Pinpoint the cell where the given text exists, returning its [X, Y] midpoint coordinate. 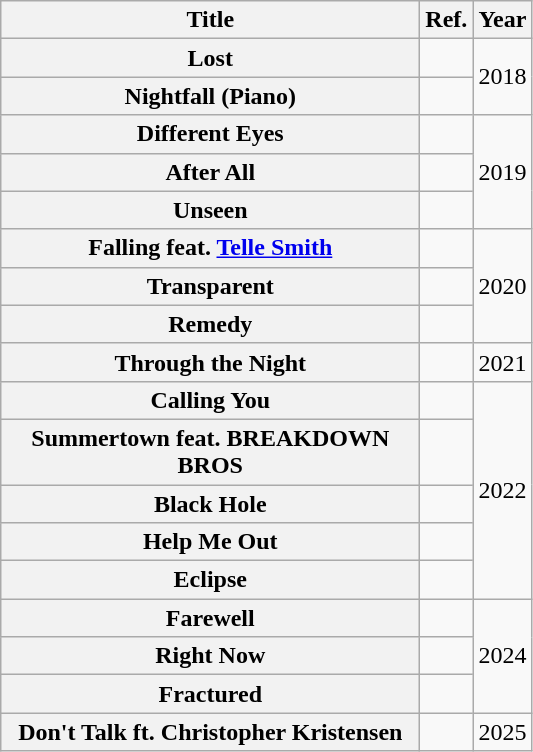
Nightfall (Piano) [210, 96]
Help Me Out [210, 542]
2018 [502, 77]
Right Now [210, 656]
Unseen [210, 210]
Remedy [210, 324]
Year [502, 20]
2021 [502, 362]
Lost [210, 58]
Farewell [210, 618]
2024 [502, 656]
2022 [502, 490]
Transparent [210, 286]
Summertown feat. BREAKDOWN BROS [210, 452]
2020 [502, 286]
Eclipse [210, 580]
Don't Talk ft. Christopher Kristensen [210, 732]
2019 [502, 172]
2025 [502, 732]
Different Eyes [210, 134]
Black Hole [210, 503]
Ref. [446, 20]
Calling You [210, 400]
Through the Night [210, 362]
Falling feat. Telle Smith [210, 248]
After All [210, 172]
Title [210, 20]
Fractured [210, 694]
